Search for the cell housing the specified text and yield its [X, Y] center coordinate. 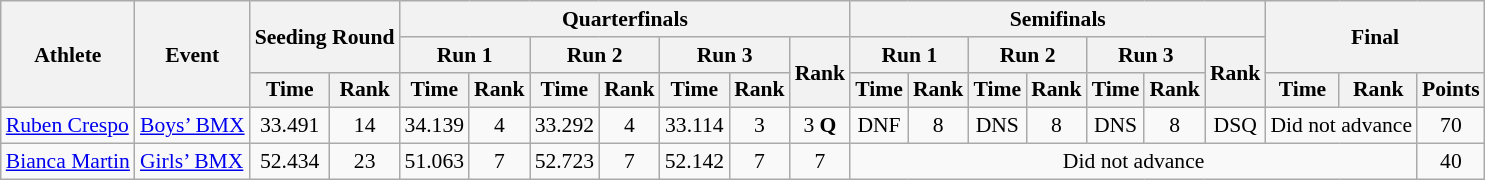
Event [192, 54]
Semifinals [1058, 19]
52.434 [290, 162]
Points [1451, 90]
Seeding Round [325, 36]
Athlete [68, 54]
33.114 [694, 126]
34.139 [434, 126]
52.723 [564, 162]
Bianca Martin [68, 162]
70 [1451, 126]
Quarterfinals [626, 19]
Boys’ BMX [192, 126]
52.142 [694, 162]
23 [365, 162]
DNF [879, 126]
Girls’ BMX [192, 162]
3 Q [820, 126]
DSQ [1236, 126]
33.292 [564, 126]
40 [1451, 162]
Final [1374, 36]
33.491 [290, 126]
14 [365, 126]
3 [760, 126]
51.063 [434, 162]
Ruben Crespo [68, 126]
